Output the [x, y] coordinate of the center of the cell containing the given text.  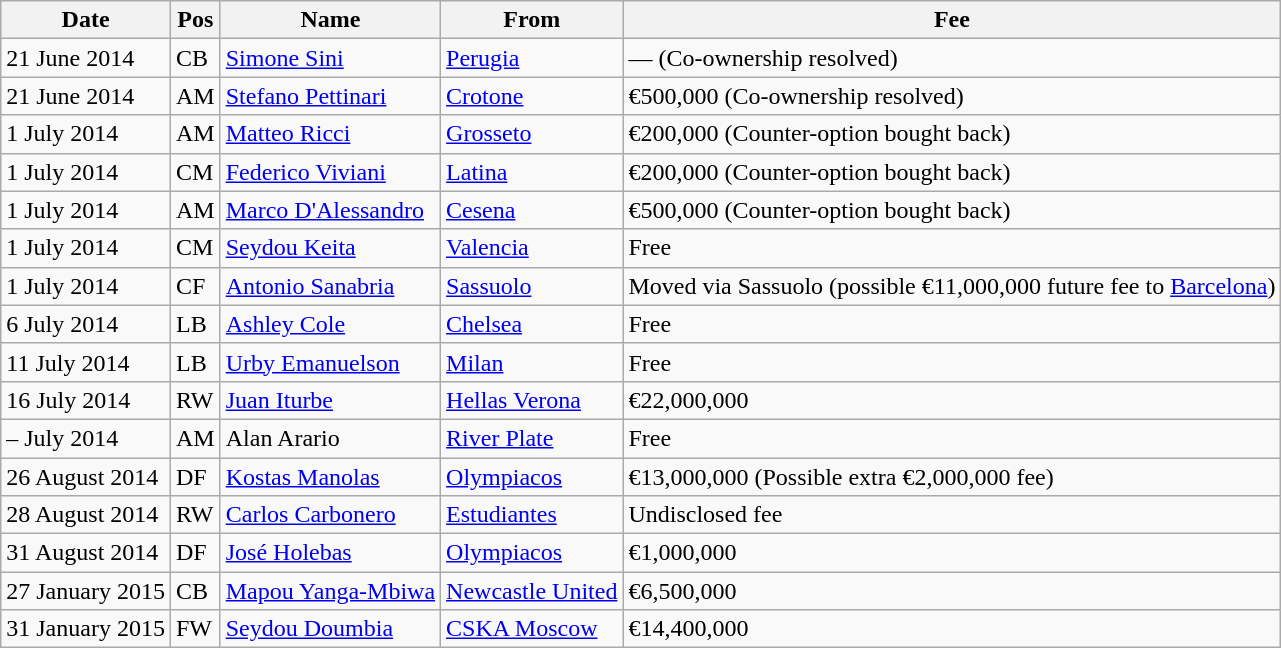
Estudiantes [532, 515]
11 July 2014 [86, 362]
Fee [952, 20]
CSKA Moscow [532, 629]
Seydou Keita [330, 248]
Alan Arario [330, 438]
FW [195, 629]
Pos [195, 20]
31 January 2015 [86, 629]
Latina [532, 172]
Valencia [532, 248]
26 August 2014 [86, 477]
CF [195, 286]
Chelsea [532, 324]
€14,400,000 [952, 629]
Simone Sini [330, 58]
Name [330, 20]
27 January 2015 [86, 591]
Federico Viviani [330, 172]
Juan Iturbe [330, 400]
Perugia [532, 58]
€6,500,000 [952, 591]
Ashley Cole [330, 324]
— (Co-ownership resolved) [952, 58]
Antonio Sanabria [330, 286]
Matteo Ricci [330, 134]
Stefano Pettinari [330, 96]
Undisclosed fee [952, 515]
16 July 2014 [86, 400]
Urby Emanuelson [330, 362]
Marco D'Alessandro [330, 210]
Moved via Sassuolo (possible €11,000,000 future fee to Barcelona) [952, 286]
6 July 2014 [86, 324]
Hellas Verona [532, 400]
Mapou Yanga-Mbiwa [330, 591]
River Plate [532, 438]
€1,000,000 [952, 553]
Carlos Carbonero [330, 515]
Milan [532, 362]
Seydou Doumbia [330, 629]
28 August 2014 [86, 515]
Grosseto [532, 134]
From [532, 20]
Sassuolo [532, 286]
Cesena [532, 210]
Kostas Manolas [330, 477]
€500,000 (Counter-option bought back) [952, 210]
Crotone [532, 96]
– July 2014 [86, 438]
Date [86, 20]
José Holebas [330, 553]
Newcastle United [532, 591]
€22,000,000 [952, 400]
€500,000 (Co-ownership resolved) [952, 96]
€13,000,000 (Possible extra €2,000,000 fee) [952, 477]
31 August 2014 [86, 553]
